Search for the cell housing the specified text and yield its [x, y] center coordinate. 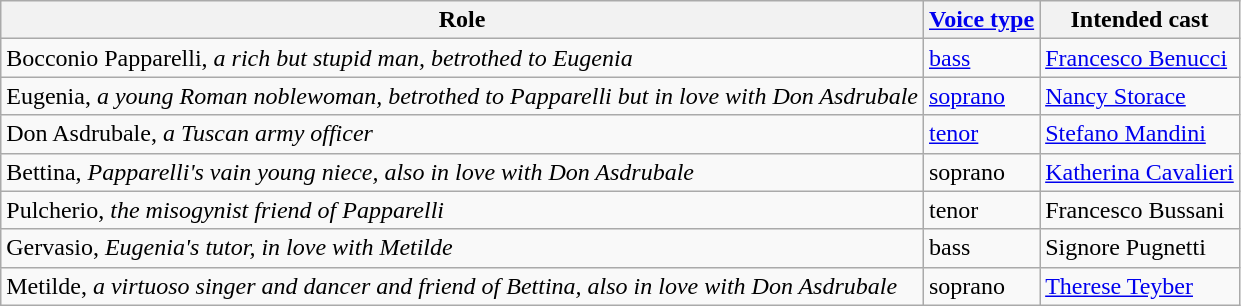
Francesco Bussani [1140, 210]
Role [462, 20]
Don Asdrubale, a Tuscan army officer [462, 134]
Signore Pugnetti [1140, 248]
Stefano Mandini [1140, 134]
Metilde, a virtuoso singer and dancer and friend of Bettina, also in love with Don Asdrubale [462, 286]
Bettina, Papparelli's vain young niece, also in love with Don Asdrubale [462, 172]
Gervasio, Eugenia's tutor, in love with Metilde [462, 248]
Therese Teyber [1140, 286]
Nancy Storace [1140, 96]
Pulcherio, the misogynist friend of Papparelli [462, 210]
Francesco Benucci [1140, 58]
Eugenia, a young Roman noblewoman, betrothed to Papparelli but in love with Don Asdrubale [462, 96]
Bocconio Papparelli, a rich but stupid man, betrothed to Eugenia [462, 58]
Intended cast [1140, 20]
Voice type [981, 20]
Katherina Cavalieri [1140, 172]
